Scan for the cell matching the given text and deliver its (x, y) coordinate at center. 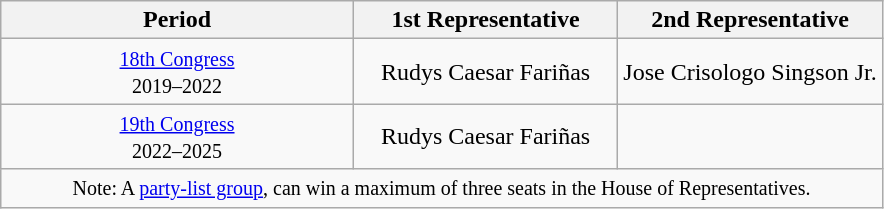
Jose Crisologo Singson Jr. (750, 72)
18th Congress2019–2022 (178, 72)
Note: A party-list group, can win a maximum of three seats in the House of Representatives. (442, 188)
19th Congress2022–2025 (178, 136)
2nd Representative (750, 20)
Period (178, 20)
1st Representative (485, 20)
